Provide the (X, Y) coordinate of the cell's center where the given text is located.  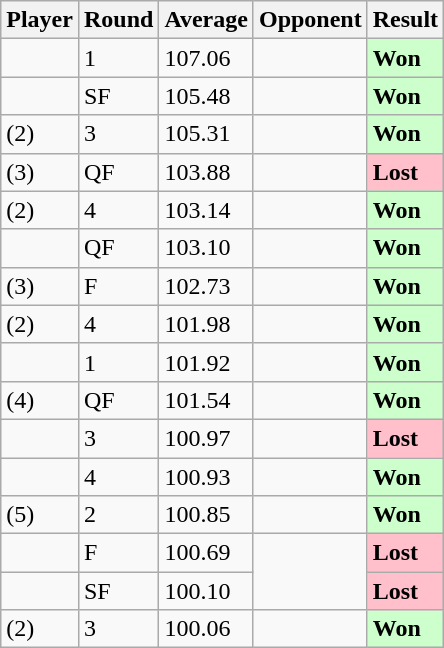
(4) (40, 400)
100.93 (206, 477)
Opponent (310, 20)
Result (405, 20)
Round (118, 20)
103.10 (206, 248)
100.10 (206, 591)
100.69 (206, 553)
100.06 (206, 629)
Average (206, 20)
103.14 (206, 210)
101.54 (206, 400)
101.98 (206, 324)
100.97 (206, 438)
103.88 (206, 172)
Player (40, 20)
101.92 (206, 362)
107.06 (206, 58)
2 (118, 515)
(5) (40, 515)
105.48 (206, 96)
100.85 (206, 515)
105.31 (206, 134)
102.73 (206, 286)
